Pinpoint the cell where the given text exists, returning its (X, Y) midpoint coordinate. 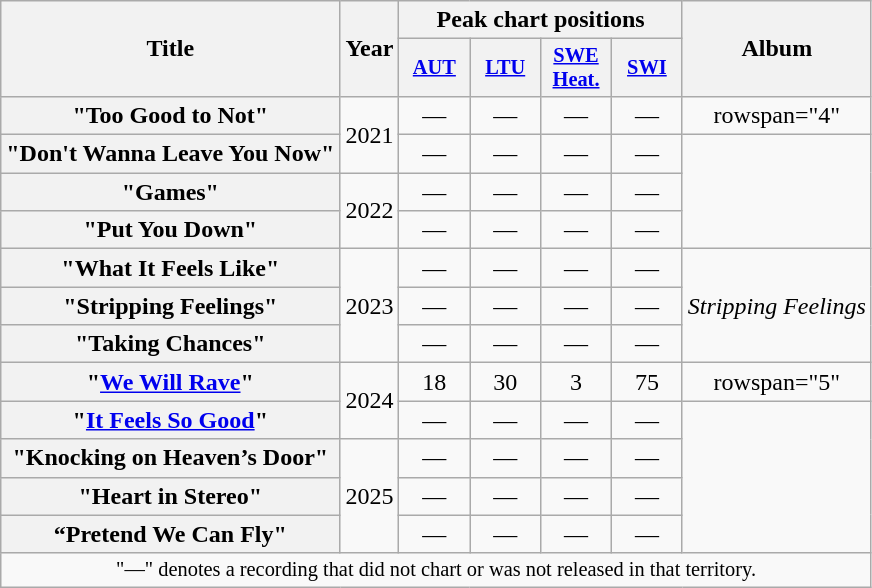
"Heart in Stereo" (170, 496)
2023 (370, 306)
75 (646, 382)
2025 (370, 496)
Stripping Feelings (776, 306)
"Stripping Feelings" (170, 306)
"It Feels So Good" (170, 420)
LTU (506, 68)
2021 (370, 134)
"Taking Chances" (170, 344)
"Don't Wanna Leave You Now" (170, 154)
SWI (646, 68)
18 (434, 382)
"We Will Rave" (170, 382)
Title (170, 49)
AUT (434, 68)
Peak chart positions (540, 20)
SWEHeat. (576, 68)
"Put You Down" (170, 230)
30 (506, 382)
3 (576, 382)
2024 (370, 401)
"Too Good to Not" (170, 115)
Album (776, 49)
rowspan="4" (776, 115)
Year (370, 49)
rowspan="5" (776, 382)
“Pretend We Can Fly" (170, 534)
2022 (370, 211)
"What It Feels Like" (170, 268)
"Games" (170, 192)
"Knocking on Heaven’s Door" (170, 458)
"—" denotes a recording that did not chart or was not released in that territory. (436, 570)
